Scan for the cell matching the given text and deliver its (x, y) coordinate at center. 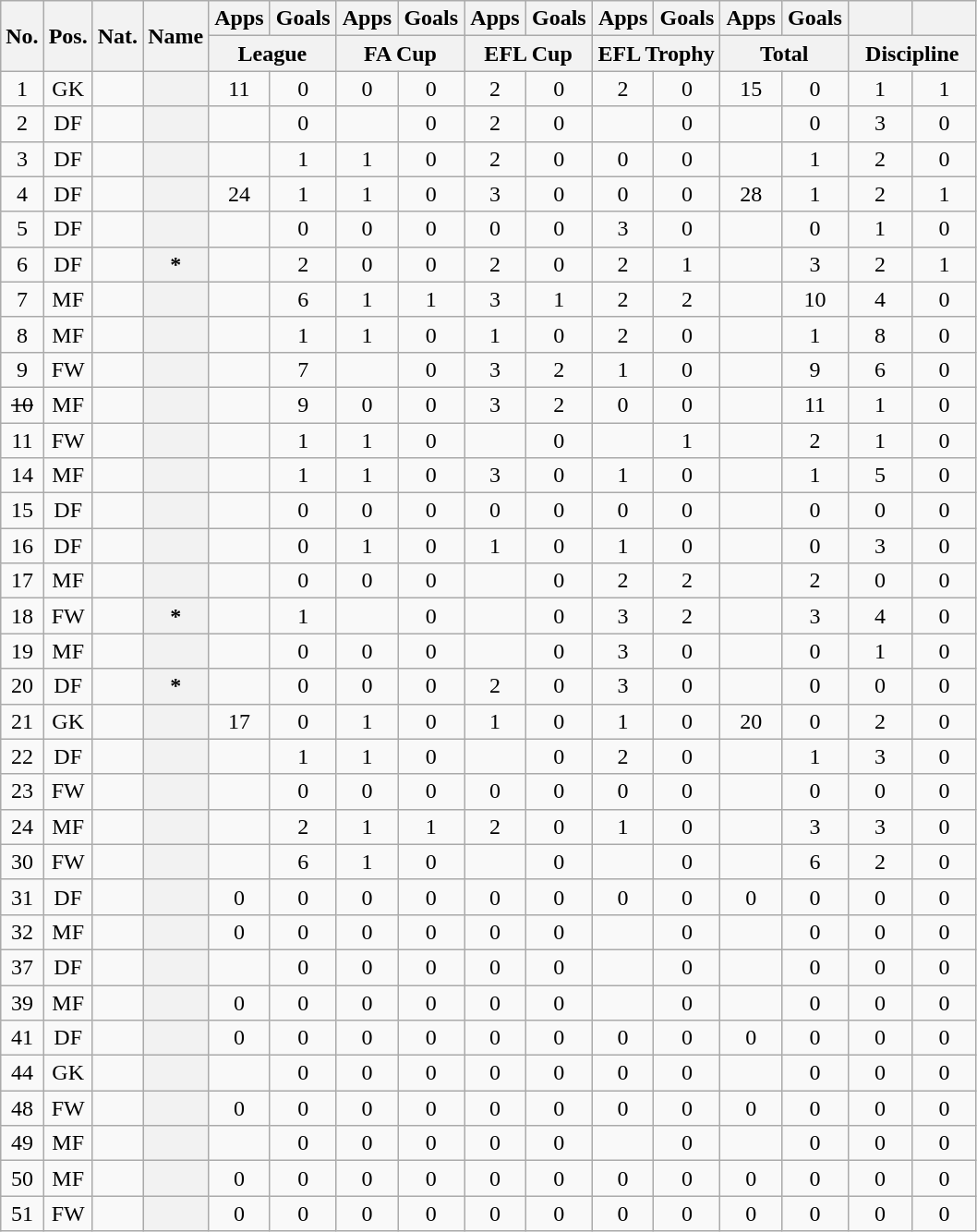
19 (22, 651)
FA Cup (401, 54)
Discipline (912, 54)
EFL Trophy (656, 54)
Pos. (68, 36)
39 (22, 1002)
16 (22, 546)
EFL Cup (528, 54)
49 (22, 1143)
41 (22, 1038)
21 (22, 721)
31 (22, 897)
48 (22, 1108)
Name (175, 36)
37 (22, 967)
Total (785, 54)
30 (22, 862)
50 (22, 1178)
44 (22, 1073)
No. (22, 36)
League (273, 54)
23 (22, 791)
32 (22, 932)
51 (22, 1214)
Nat. (117, 36)
14 (22, 476)
18 (22, 616)
28 (752, 194)
22 (22, 756)
